Capture the cell that displays the provided text and extract its (X, Y) central coordinate. 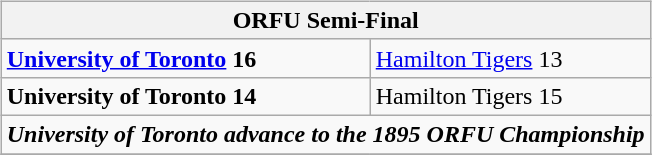
Hamilton Tigers 13 (510, 58)
Hamilton Tigers 15 (510, 96)
ORFU Semi-Final (326, 20)
University of Toronto advance to the 1895 ORFU Championship (326, 134)
University of Toronto 16 (186, 58)
University of Toronto 14 (186, 96)
